Pinpoint the cell where the given text exists, returning its [X, Y] midpoint coordinate. 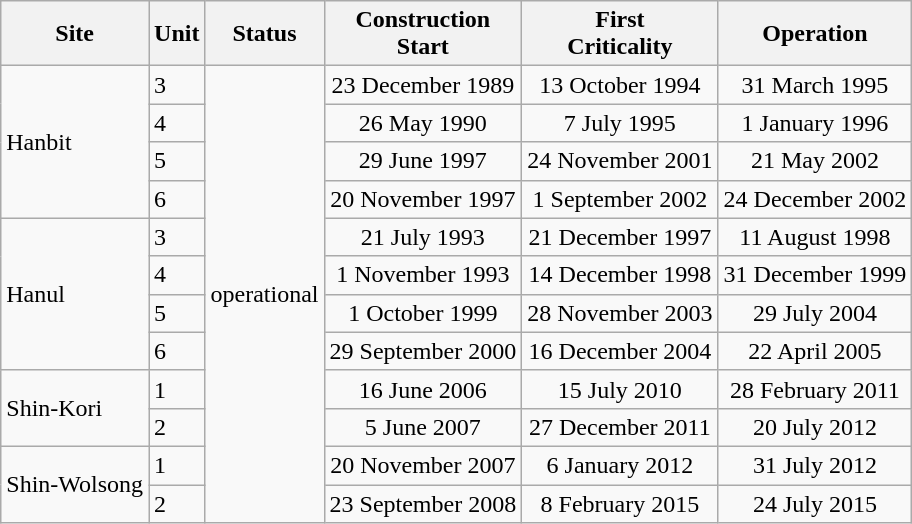
Shin-Wolsong [75, 484]
Unit [177, 34]
29 September 2000 [423, 351]
Construction Start [423, 34]
16 June 2006 [423, 389]
24 July 2015 [815, 503]
1 September 2002 [620, 199]
Status [264, 34]
23 December 1989 [423, 85]
28 November 2003 [620, 313]
Site [75, 34]
27 December 2011 [620, 427]
20 November 2007 [423, 465]
26 May 1990 [423, 123]
1 November 1993 [423, 275]
Shin-Kori [75, 408]
13 October 1994 [620, 85]
1 January 1996 [815, 123]
24 December 2002 [815, 199]
11 August 1998 [815, 237]
6 January 2012 [620, 465]
31 December 1999 [815, 275]
29 July 2004 [815, 313]
21 May 2002 [815, 161]
20 November 1997 [423, 199]
23 September 2008 [423, 503]
21 July 1993 [423, 237]
First Criticality [620, 34]
8 February 2015 [620, 503]
31 July 2012 [815, 465]
Hanbit [75, 142]
14 December 1998 [620, 275]
24 November 2001 [620, 161]
28 February 2011 [815, 389]
Operation [815, 34]
20 July 2012 [815, 427]
16 December 2004 [620, 351]
21 December 1997 [620, 237]
operational [264, 294]
7 July 1995 [620, 123]
31 March 1995 [815, 85]
1 October 1999 [423, 313]
15 July 2010 [620, 389]
Hanul [75, 294]
5 June 2007 [423, 427]
29 June 1997 [423, 161]
22 April 2005 [815, 351]
